Find where the given text appears and provide that cell's center as [x, y] coordinate. 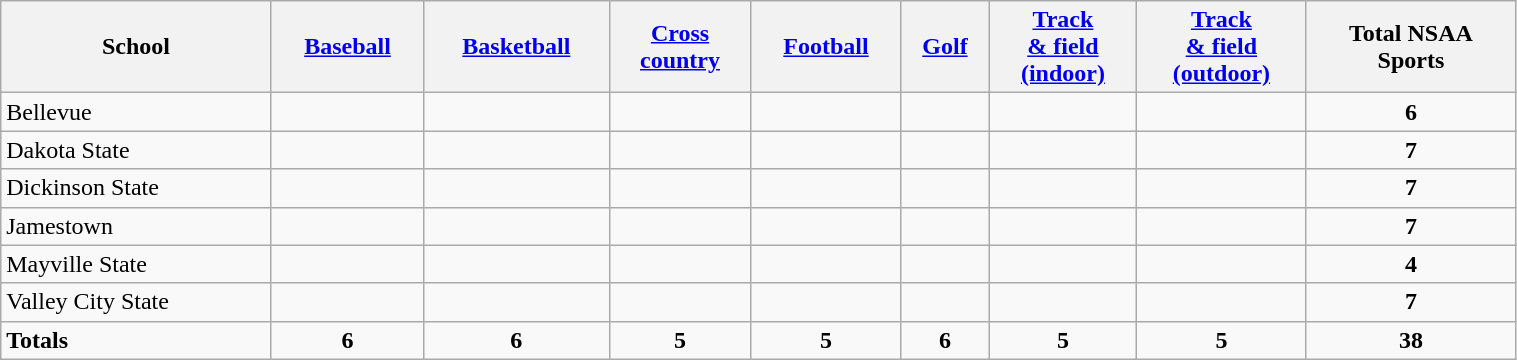
Jamestown [136, 226]
Total NSAASports [1411, 47]
Baseball [347, 47]
Football [826, 47]
School [136, 47]
Dakota State [136, 150]
4 [1411, 264]
Crosscountry [680, 47]
Totals [136, 340]
Bellevue [136, 112]
Dickinson State [136, 188]
Track& field(indoor) [1063, 47]
Valley City State [136, 302]
Mayville State [136, 264]
38 [1411, 340]
Golf [945, 47]
Track& field(outdoor) [1222, 47]
Basketball [516, 47]
